Pinpoint the cell where the given text exists, returning its [x, y] midpoint coordinate. 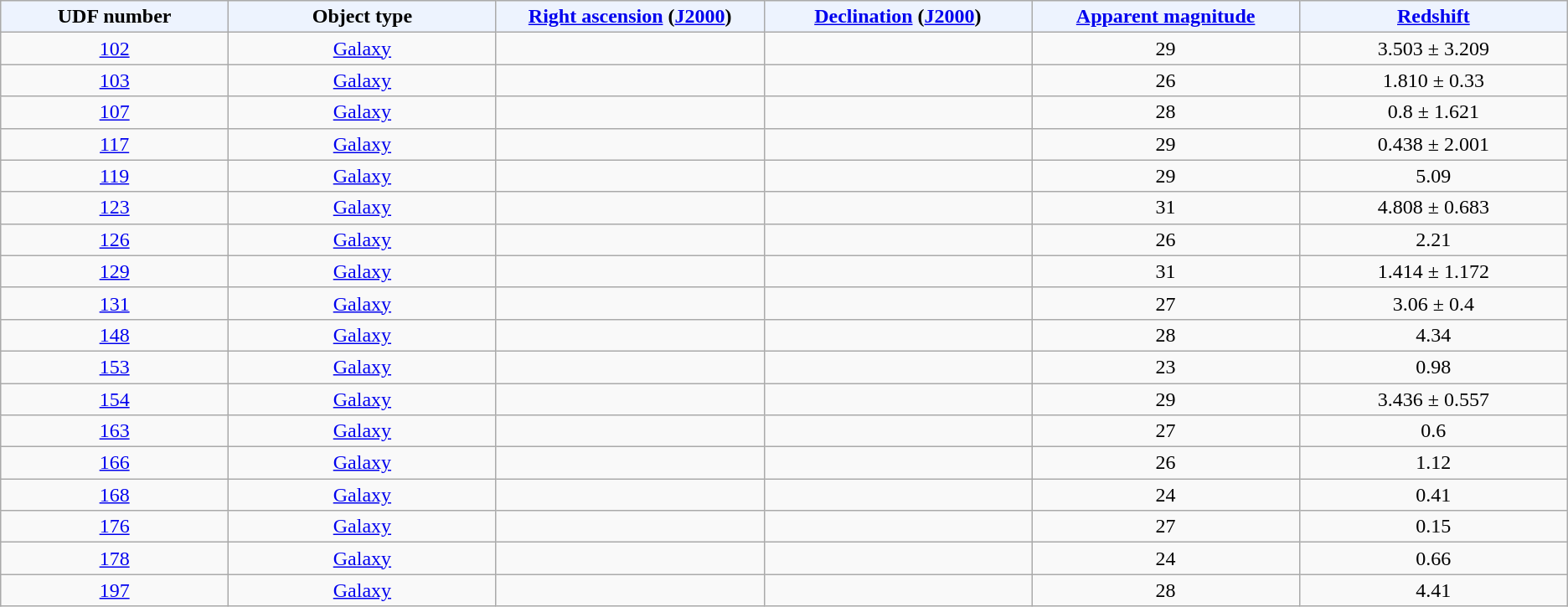
23 [1166, 367]
5.09 [1433, 176]
0.66 [1433, 558]
117 [115, 144]
154 [115, 399]
3.06 ± 0.4 [1433, 303]
1.12 [1433, 463]
103 [115, 80]
0.98 [1433, 367]
Declination (J2000) [898, 17]
0.438 ± 2.001 [1433, 144]
Apparent magnitude [1166, 17]
107 [115, 112]
176 [115, 527]
129 [115, 271]
1.414 ± 1.172 [1433, 271]
148 [115, 335]
123 [115, 208]
1.810 ± 0.33 [1433, 80]
166 [115, 463]
4.41 [1433, 590]
168 [115, 495]
Redshift [1433, 17]
102 [115, 49]
3.436 ± 0.557 [1433, 399]
197 [115, 590]
4.34 [1433, 335]
119 [115, 176]
178 [115, 558]
153 [115, 367]
3.503 ± 3.209 [1433, 49]
0.8 ± 1.621 [1433, 112]
0.41 [1433, 495]
0.15 [1433, 527]
UDF number [115, 17]
Object type [363, 17]
2.21 [1433, 239]
0.6 [1433, 431]
4.808 ± 0.683 [1433, 208]
163 [115, 431]
Right ascension (J2000) [630, 17]
131 [115, 303]
126 [115, 239]
